Pinpoint the cell where the given text exists, returning its (X, Y) midpoint coordinate. 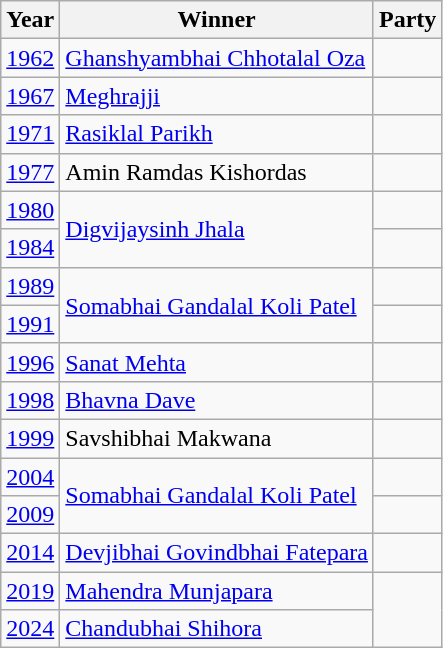
1998 (30, 400)
Chandubhai Shihora (217, 629)
Meghrajji (217, 96)
1971 (30, 134)
1984 (30, 248)
1980 (30, 210)
1999 (30, 438)
1996 (30, 362)
2004 (30, 477)
Savshibhai Makwana (217, 438)
Amin Ramdas Kishordas (217, 172)
2019 (30, 591)
Mahendra Munjapara (217, 591)
Bhavna Dave (217, 400)
1967 (30, 96)
2014 (30, 553)
Ghanshyambhai Chhotalal Oza (217, 58)
1989 (30, 286)
2009 (30, 515)
Rasiklal Parikh (217, 134)
2024 (30, 629)
Party (407, 20)
Year (30, 20)
1977 (30, 172)
1962 (30, 58)
Digvijaysinh Jhala (217, 229)
Winner (217, 20)
Sanat Mehta (217, 362)
Devjibhai Govindbhai Fatepara (217, 553)
1991 (30, 324)
